Detect which cell encompasses the target text, then output its (X, Y) center coordinate. 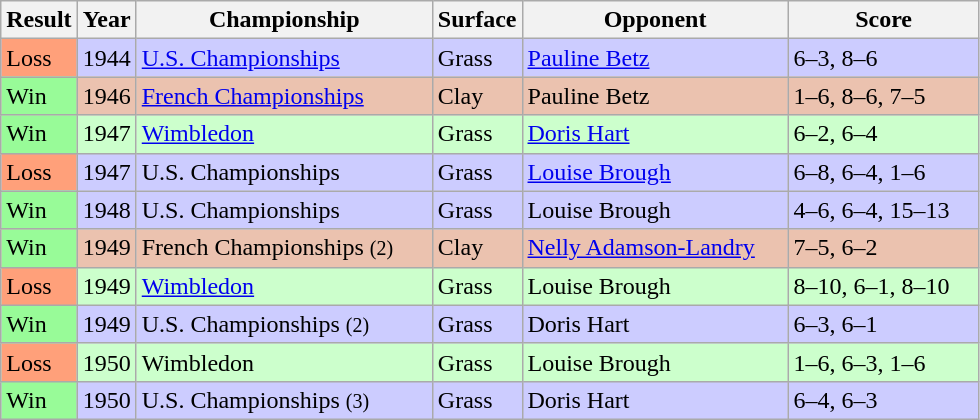
Surface (477, 20)
1–6, 6–3, 1–6 (884, 362)
U.S. Championships (2) (284, 324)
6–8, 6–4, 1–6 (884, 172)
1946 (106, 96)
French Championships (2) (284, 248)
8–10, 6–1, 8–10 (884, 286)
Nelly Adamson-Landry (655, 248)
French Championships (284, 96)
1944 (106, 58)
6–2, 6–4 (884, 134)
6–3, 8–6 (884, 58)
6–3, 6–1 (884, 324)
Result (39, 20)
7–5, 6–2 (884, 248)
U.S. Championships (3) (284, 400)
Opponent (655, 20)
6–4, 6–3 (884, 400)
1948 (106, 210)
Championship (284, 20)
Score (884, 20)
1–6, 8–6, 7–5 (884, 96)
Year (106, 20)
4–6, 6–4, 15–13 (884, 210)
